Identify which cell holds the provided text, then report its [X, Y] central coordinate. 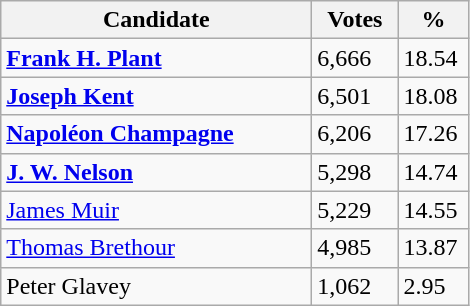
18.54 [434, 58]
5,229 [355, 210]
6,666 [355, 58]
14.55 [434, 210]
Peter Glavey [156, 286]
Votes [355, 20]
James Muir [156, 210]
17.26 [434, 134]
5,298 [355, 172]
6,206 [355, 134]
J. W. Nelson [156, 172]
Joseph Kent [156, 96]
2.95 [434, 286]
1,062 [355, 286]
13.87 [434, 248]
14.74 [434, 172]
Napoléon Champagne [156, 134]
Frank H. Plant [156, 58]
Thomas Brethour [156, 248]
% [434, 20]
18.08 [434, 96]
Candidate [156, 20]
6,501 [355, 96]
4,985 [355, 248]
